Return the (X, Y) coordinate for the center point of the cell that contains the specified text.  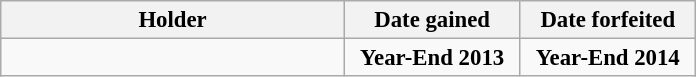
Year-End 2014 (608, 58)
Date forfeited (608, 20)
Date gained (432, 20)
Holder (173, 20)
Year-End 2013 (432, 58)
